Find where the given text appears and provide that cell's center as [X, Y] coordinate. 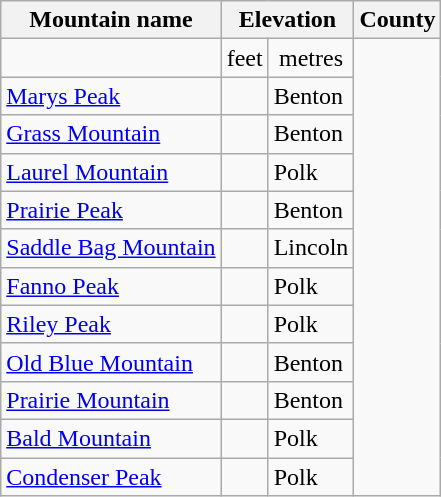
Old Blue Mountain [111, 362]
Elevation [288, 20]
Fanno Peak [111, 286]
Lincoln [311, 248]
Grass Mountain [111, 134]
Riley Peak [111, 324]
feet [244, 58]
Laurel Mountain [111, 172]
Mountain name [111, 20]
metres [311, 58]
Prairie Mountain [111, 400]
Marys Peak [111, 96]
Saddle Bag Mountain [111, 248]
Bald Mountain [111, 438]
Condenser Peak [111, 477]
Prairie Peak [111, 210]
County [398, 20]
